Search for the cell housing the specified text and yield its [x, y] center coordinate. 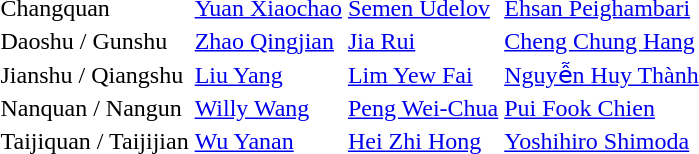
Peng Wei-Chua [422, 109]
Liu Yang [268, 75]
Lim Yew Fai [422, 75]
Zhao Qingjian [268, 41]
Willy Wang [268, 109]
Jia Rui [422, 41]
